Output the [x, y] coordinate of the center of the cell containing the given text.  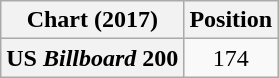
Chart (2017) [92, 20]
174 [231, 58]
US Billboard 200 [92, 58]
Position [231, 20]
